For the text-containing cell, return its midpoint in (X, Y) coordinate format. 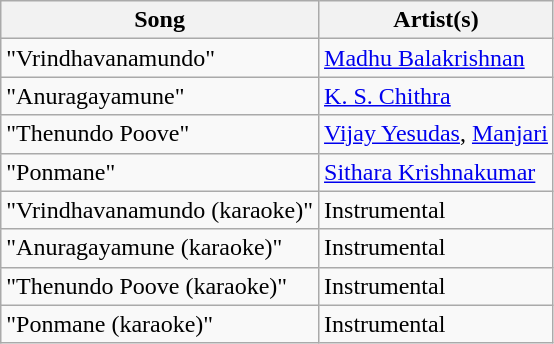
Artist(s) (436, 20)
"Thenundo Poove" (160, 134)
"Anuragayamune (karaoke)" (160, 248)
Song (160, 20)
"Vrindhavanamundo" (160, 58)
"Ponmane" (160, 172)
K. S. Chithra (436, 96)
"Vrindhavanamundo (karaoke)" (160, 210)
"Anuragayamune" (160, 96)
Madhu Balakrishnan (436, 58)
Vijay Yesudas, Manjari (436, 134)
Sithara Krishnakumar (436, 172)
"Thenundo Poove (karaoke)" (160, 286)
"Ponmane (karaoke)" (160, 324)
